Extract the (x, y) coordinate from the center of the cell holding the provided text.  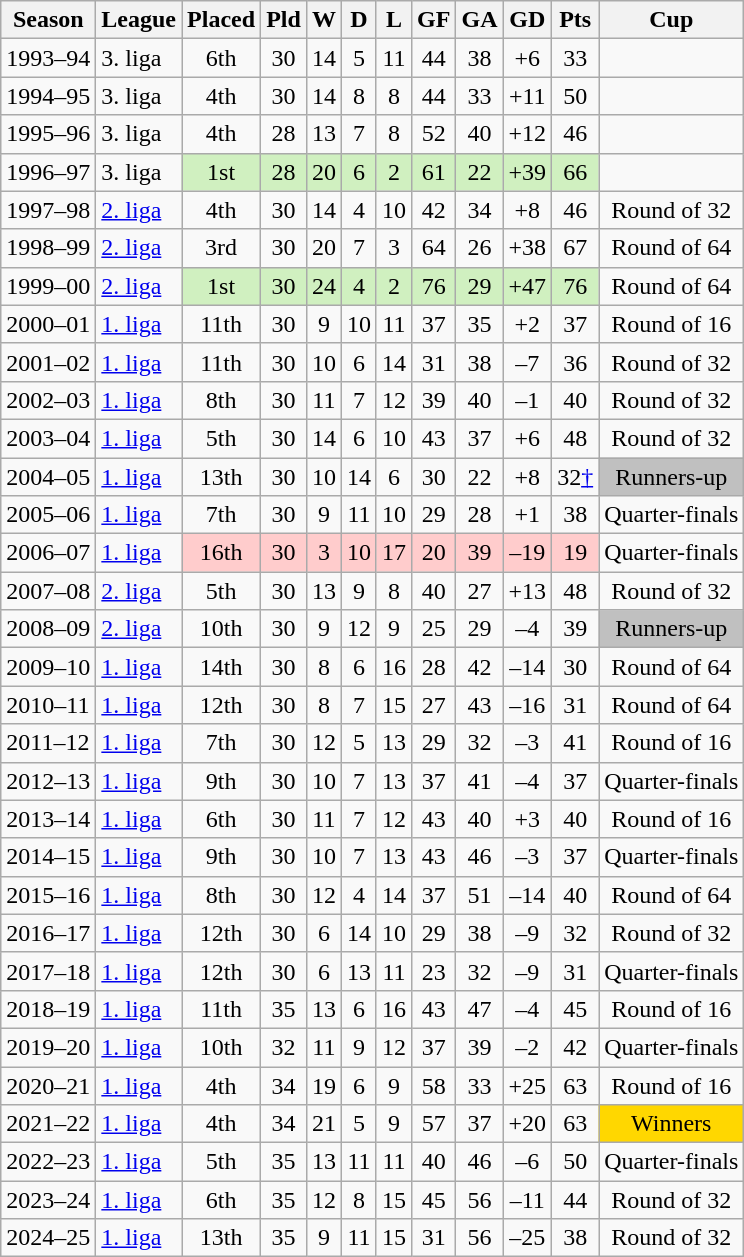
1993–94 (48, 58)
GD (528, 20)
2014–15 (48, 857)
1994–95 (48, 96)
1999–00 (48, 286)
1996–97 (48, 172)
D (358, 20)
+47 (528, 286)
+12 (528, 134)
2007–08 (48, 591)
66 (576, 172)
2018–19 (48, 1009)
36 (576, 362)
1998–99 (48, 248)
GA (480, 20)
2001–02 (48, 362)
2022–23 (48, 1162)
2004–05 (48, 477)
–6 (528, 1162)
16th (222, 553)
–7 (528, 362)
–1 (528, 400)
2013–14 (48, 819)
25 (434, 629)
1997–98 (48, 210)
2021–22 (48, 1124)
14th (222, 667)
26 (480, 248)
+38 (528, 248)
L (394, 20)
Season (48, 20)
1995–96 (48, 134)
2005–06 (48, 515)
2016–17 (48, 933)
Pld (284, 20)
2015–16 (48, 895)
+11 (528, 96)
+25 (528, 1085)
17 (394, 553)
–19 (528, 553)
51 (480, 895)
2019–20 (48, 1047)
23 (434, 971)
Winners (672, 1124)
Pts (576, 20)
2017–18 (48, 971)
2006–07 (48, 553)
2009–10 (48, 667)
GF (434, 20)
58 (434, 1085)
Placed (222, 20)
+2 (528, 324)
52 (434, 134)
W (324, 20)
Cup (672, 20)
24 (324, 286)
2003–04 (48, 438)
2011–12 (48, 743)
2002–03 (48, 400)
57 (434, 1124)
2010–11 (48, 705)
47 (480, 1009)
+3 (528, 819)
32† (576, 477)
64 (434, 248)
–2 (528, 1047)
+39 (528, 172)
League (139, 20)
2012–13 (48, 781)
67 (576, 248)
2023–24 (48, 1200)
+20 (528, 1124)
61 (434, 172)
2008–09 (48, 629)
+13 (528, 591)
3rd (222, 248)
2024–25 (48, 1238)
2020–21 (48, 1085)
–16 (528, 705)
2000–01 (48, 324)
–25 (528, 1238)
+1 (528, 515)
–11 (528, 1200)
21 (324, 1124)
